Identify which cell holds the provided text, then report its [X, Y] central coordinate. 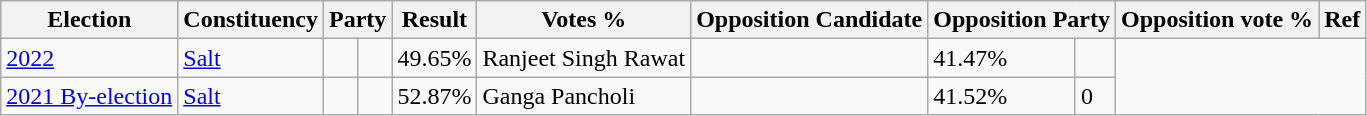
2022 [90, 58]
Result [434, 20]
Constituency [251, 20]
49.65% [434, 58]
52.87% [434, 96]
41.47% [1002, 58]
Opposition Party [1022, 20]
0 [1095, 96]
Party [358, 20]
2021 By-election [90, 96]
Election [90, 20]
Ganga Pancholi [584, 96]
Ref [1342, 20]
Votes % [584, 20]
Opposition vote % [1218, 20]
41.52% [1002, 96]
Opposition Candidate [810, 20]
Ranjeet Singh Rawat [584, 58]
